Find where the given text appears and provide that cell's center as [X, Y] coordinate. 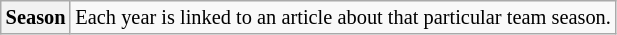
Season [36, 17]
Each year is linked to an article about that particular team season. [342, 17]
